Pinpoint the cell where the given text exists, returning its [X, Y] midpoint coordinate. 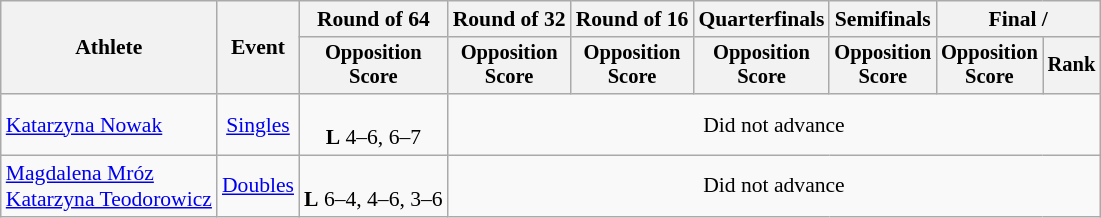
L 6–4, 4–6, 3–6 [374, 186]
Event [258, 48]
Final / [1018, 19]
Semifinals [882, 19]
Quarterfinals [761, 19]
Katarzyna Nowak [109, 124]
Doubles [258, 186]
Round of 64 [374, 19]
Rank [1072, 66]
L 4–6, 6–7 [374, 124]
Singles [258, 124]
Athlete [109, 48]
Round of 32 [510, 19]
Magdalena MrózKatarzyna Teodorowicz [109, 186]
Round of 16 [632, 19]
